Search for the cell housing the specified text and yield its (X, Y) center coordinate. 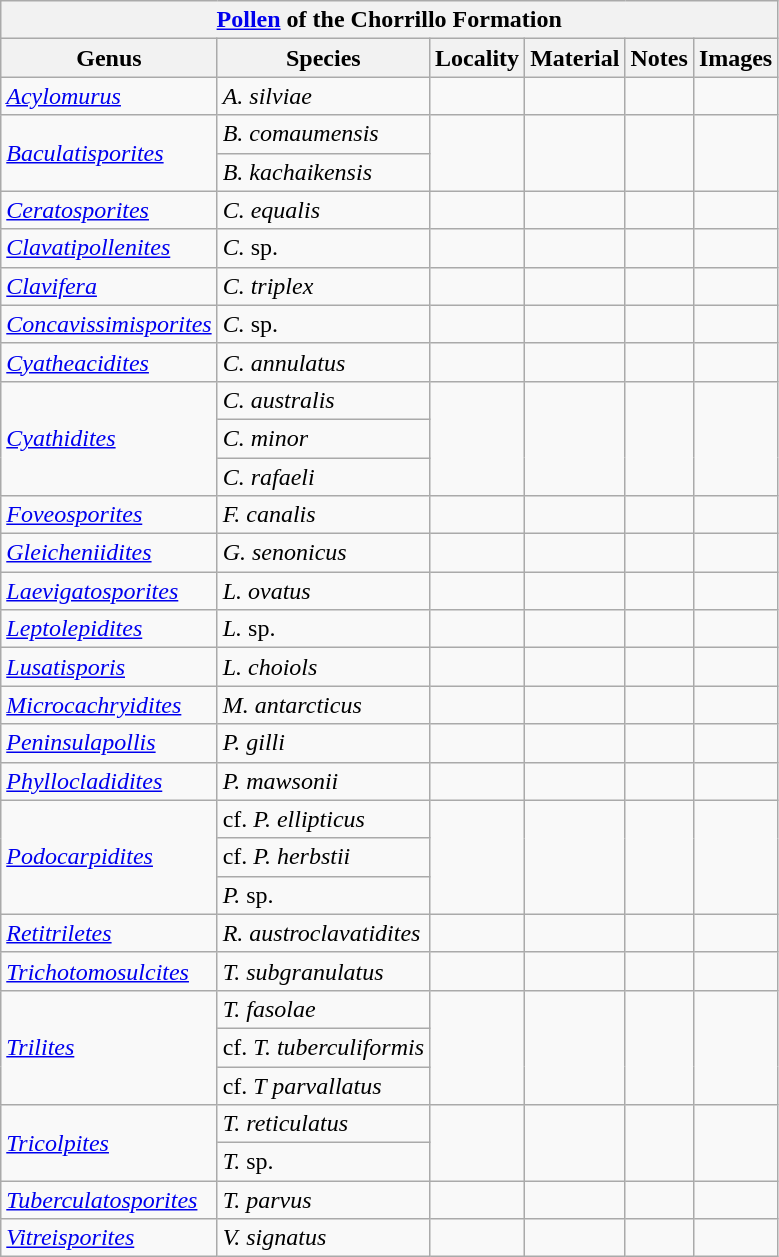
C. rafaeli (323, 477)
Tuberculatosporites (109, 1200)
Images (735, 58)
Trichotomosulcites (109, 971)
Genus (109, 58)
Locality (478, 58)
V. signatus (323, 1238)
Laevigatosporites (109, 591)
Tricolpites (109, 1143)
C. minor (323, 438)
Pollen of the Chorrillo Formation (390, 20)
P. sp. (323, 895)
R. austroclavatidites (323, 933)
Lusatisporis (109, 667)
Vitreisporites (109, 1238)
Retitriletes (109, 933)
Cyatheacidites (109, 362)
Notes (659, 58)
Podocarpidites (109, 857)
Acylomurus (109, 96)
cf. P. herbstii (323, 857)
A. silviae (323, 96)
T. fasolae (323, 1009)
P. mawsonii (323, 781)
T. sp. (323, 1162)
Clavifera (109, 286)
F. canalis (323, 515)
Material (575, 58)
T. reticulatus (323, 1124)
G. senonicus (323, 553)
L. choiols (323, 667)
Ceratosporites (109, 210)
C. australis (323, 400)
C. triplex (323, 286)
Leptolepidites (109, 629)
Baculatisporites (109, 153)
T. subgranulatus (323, 971)
Peninsulapollis (109, 743)
Foveosporites (109, 515)
Microcachryidites (109, 705)
Clavatipollenites (109, 248)
B. comaumensis (323, 134)
Phyllocladidites (109, 781)
L. sp. (323, 629)
C. annulatus (323, 362)
M. antarcticus (323, 705)
L. ovatus (323, 591)
cf. T. tuberculiformis (323, 1047)
P. gilli (323, 743)
Gleicheniidites (109, 553)
Species (323, 58)
Trilites (109, 1047)
cf. T parvallatus (323, 1085)
cf. P. ellipticus (323, 819)
Cyathidites (109, 438)
B. kachaikensis (323, 172)
T. parvus (323, 1200)
Concavissimisporites (109, 324)
C. equalis (323, 210)
